Determine the (X, Y) coordinate at the center of the cell enclosing the given text.  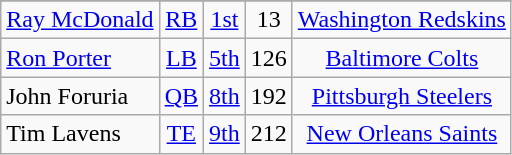
212 (268, 134)
Tim Lavens (80, 134)
John Foruria (80, 96)
RB (181, 20)
Washington Redskins (402, 20)
Pittsburgh Steelers (402, 96)
13 (268, 20)
QB (181, 96)
LB (181, 58)
New Orleans Saints (402, 134)
9th (225, 134)
126 (268, 58)
1st (225, 20)
Ray McDonald (80, 20)
TE (181, 134)
Ron Porter (80, 58)
8th (225, 96)
Baltimore Colts (402, 58)
192 (268, 96)
5th (225, 58)
